Provide the [X, Y] coordinate of the cell's center where the given text is located.  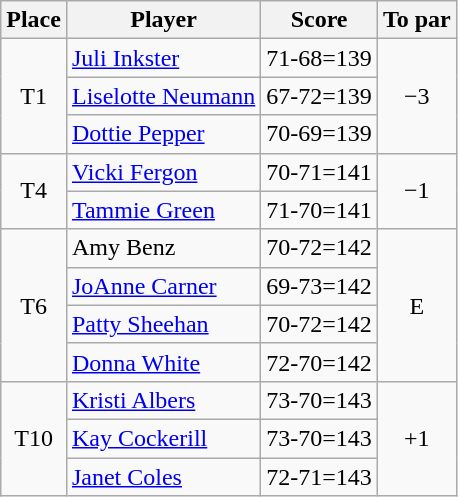
Kristi Albers [163, 400]
70-71=141 [320, 172]
To par [416, 20]
Donna White [163, 362]
69-73=142 [320, 286]
72-70=142 [320, 362]
Player [163, 20]
Place [34, 20]
Liselotte Neumann [163, 96]
T1 [34, 96]
Score [320, 20]
72-71=143 [320, 477]
−1 [416, 191]
Dottie Pepper [163, 134]
E [416, 305]
71-68=139 [320, 58]
T4 [34, 191]
T6 [34, 305]
Tammie Green [163, 210]
67-72=139 [320, 96]
Janet Coles [163, 477]
Juli Inkster [163, 58]
Vicki Fergon [163, 172]
+1 [416, 438]
70-69=139 [320, 134]
T10 [34, 438]
Patty Sheehan [163, 324]
JoAnne Carner [163, 286]
−3 [416, 96]
71-70=141 [320, 210]
Amy Benz [163, 248]
Kay Cockerill [163, 438]
